Capture the cell that displays the provided text and extract its (X, Y) central coordinate. 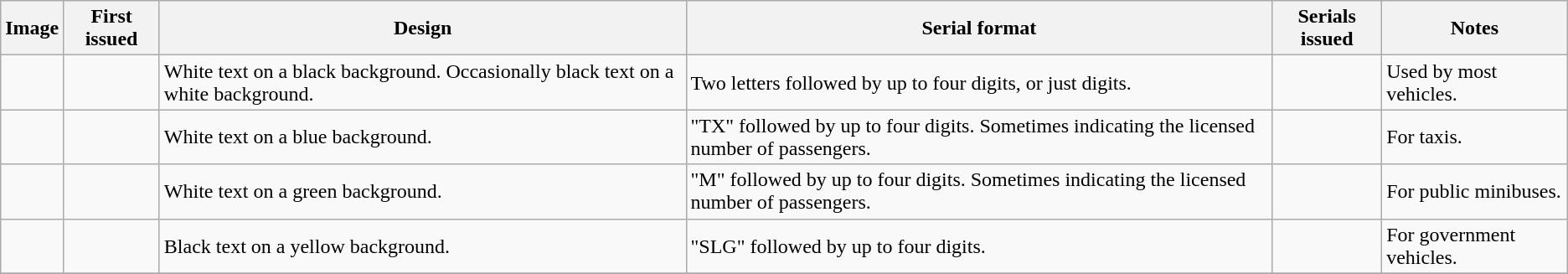
Serial format (979, 28)
Design (422, 28)
White text on a blue background. (422, 137)
Image (32, 28)
Two letters followed by up to four digits, or just digits. (979, 82)
Serials issued (1327, 28)
"SLG" followed by up to four digits. (979, 246)
"M" followed by up to four digits. Sometimes indicating the licensed number of passengers. (979, 191)
Used by most vehicles. (1475, 82)
First issued (112, 28)
Black text on a yellow background. (422, 246)
For taxis. (1475, 137)
Notes (1475, 28)
For government vehicles. (1475, 246)
White text on a green background. (422, 191)
White text on a black background. Occasionally black text on a white background. (422, 82)
For public minibuses. (1475, 191)
"TX" followed by up to four digits. Sometimes indicating the licensed number of passengers. (979, 137)
